Output the (x, y) coordinate of the center of the cell containing the given text.  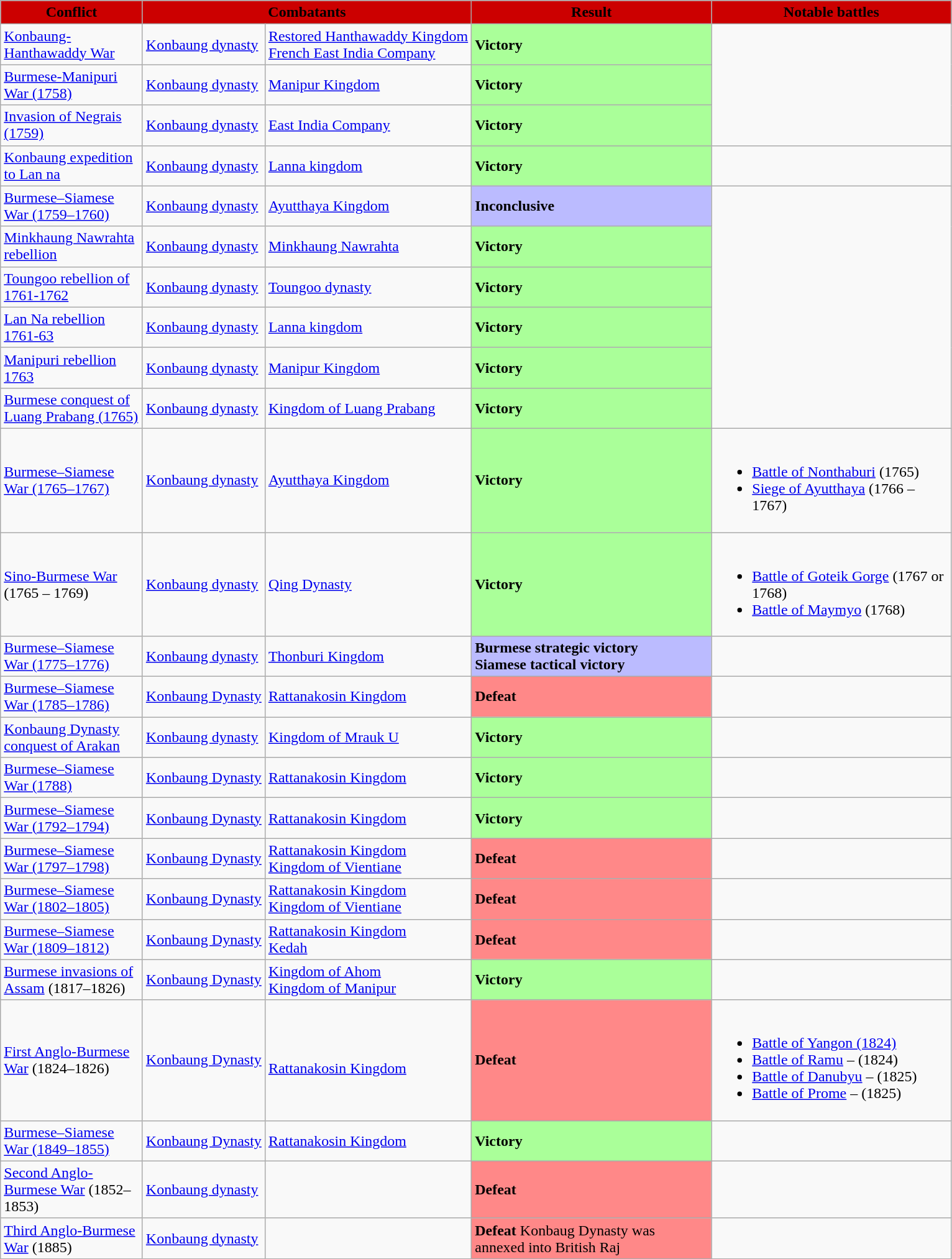
Restored Hanthawaddy Kingdom French East India Company (368, 45)
Burmese–Siamese War (1765–1767) (72, 480)
Konbaung-Hanthawaddy War (72, 45)
Invasion of Negrais (1759) (72, 126)
Konbaung expedition to Lan na (72, 165)
Inconclusive (592, 206)
Result (592, 12)
Burmese-Manipuri War (1758) (72, 85)
Defeat Konbaug Dynasty was annexed into British Raj (592, 1238)
Burmese–Siamese War (1775–1776) (72, 656)
Kingdom of Mrauk U (368, 737)
East India Company (368, 126)
First Anglo-Burmese War (1824–1826) (72, 1060)
Toungoo dynasty (368, 287)
Burmese conquest of Luang Prabang (1765) (72, 408)
Minkhaung Nawrahta rebellion (72, 246)
Burmese invasions of Assam (1817–1826) (72, 979)
Qing Dynasty (368, 584)
Combatants (307, 12)
Second Anglo-Burmese War (1852–1853) (72, 1189)
Battle of Yangon (1824)Battle of Ramu – (1824)Battle of Danubyu – (1825)Battle of Prome – (1825) (831, 1060)
Sino-Burmese War (1765 – 1769) (72, 584)
Burmese–Siamese War (1792–1794) (72, 818)
Burmese–Siamese War (1809–1812) (72, 940)
Battle of Goteik Gorge (1767 or 1768)Battle of Maymyo (1768) (831, 584)
Burmese strategic victorySiamese tactical victory (592, 656)
Kingdom of Luang Prabang (368, 408)
Burmese–Siamese War (1759–1760) (72, 206)
Notable battles (831, 12)
Toungoo rebellion of 1761-1762 (72, 287)
Burmese–Siamese War (1849–1855) (72, 1141)
Lan Na rebellion 1761-63 (72, 327)
Manipuri rebellion 1763 (72, 368)
Burmese–Siamese War (1785–1786) (72, 697)
Conflict (72, 12)
Konbaung Dynasty conquest of Arakan (72, 737)
Rattanakosin Kingdom Kedah (368, 940)
Burmese–Siamese War (1802–1805) (72, 899)
Kingdom of Ahom Kingdom of Manipur (368, 979)
Minkhaung Nawrahta (368, 246)
Third Anglo-Burmese War (1885) (72, 1238)
Burmese–Siamese War (1788) (72, 778)
Burmese–Siamese War (1797–1798) (72, 859)
Battle of Nonthaburi (1765)Siege of Ayutthaya (1766 – 1767) (831, 480)
Thonburi Kingdom (368, 656)
